Output the [x, y] coordinate of the center of the cell containing the given text.  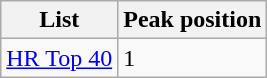
Peak position [192, 20]
HR Top 40 [60, 58]
1 [192, 58]
List [60, 20]
